Determine the [x, y] coordinate at the center of the cell enclosing the given text.  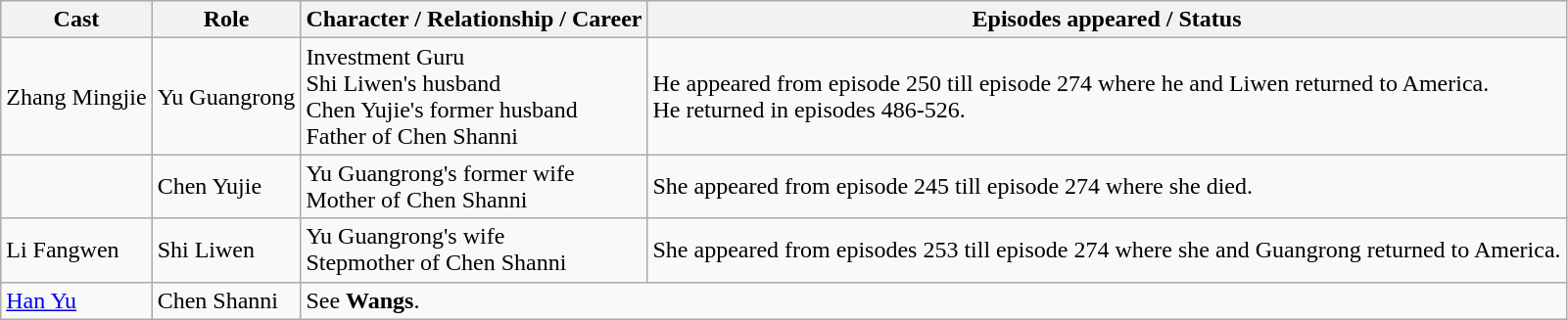
Shi Liwen [226, 251]
Role [226, 20]
Li Fangwen [76, 251]
Chen Shanni [226, 300]
She appeared from episode 245 till episode 274 where she died. [1107, 186]
Investment GuruShi Liwen's husband Chen Yujie's former husband Father of Chen Shanni [474, 96]
See Wangs. [933, 300]
Zhang Mingjie [76, 96]
She appeared from episodes 253 till episode 274 where she and Guangrong returned to America. [1107, 251]
Episodes appeared / Status [1107, 20]
Yu Guangrong [226, 96]
Yu Guangrong's former wife Mother of Chen Shanni [474, 186]
Han Yu [76, 300]
Yu Guangrong's wife Stepmother of Chen Shanni [474, 251]
Cast [76, 20]
Character / Relationship / Career [474, 20]
He appeared from episode 250 till episode 274 where he and Liwen returned to America. He returned in episodes 486-526. [1107, 96]
Chen Yujie [226, 186]
